Extract the (x, y) coordinate from the center of the cell holding the provided text.  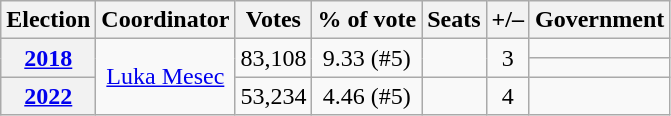
Luka Mesec (166, 77)
53,234 (274, 96)
2018 (48, 58)
9.33 (#5) (367, 58)
4 (508, 96)
+/– (508, 20)
3 (508, 58)
Election (48, 20)
Government (599, 20)
83,108 (274, 58)
Votes (274, 20)
% of vote (367, 20)
Seats (454, 20)
4.46 (#5) (367, 96)
Coordinator (166, 20)
2022 (48, 96)
